Provide the [X, Y] coordinate of the cell's center where the given text is located.  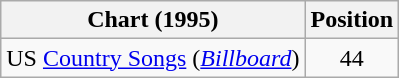
Position [352, 20]
Chart (1995) [153, 20]
44 [352, 58]
US Country Songs (Billboard) [153, 58]
